Detect which cell encompasses the target text, then output its [x, y] center coordinate. 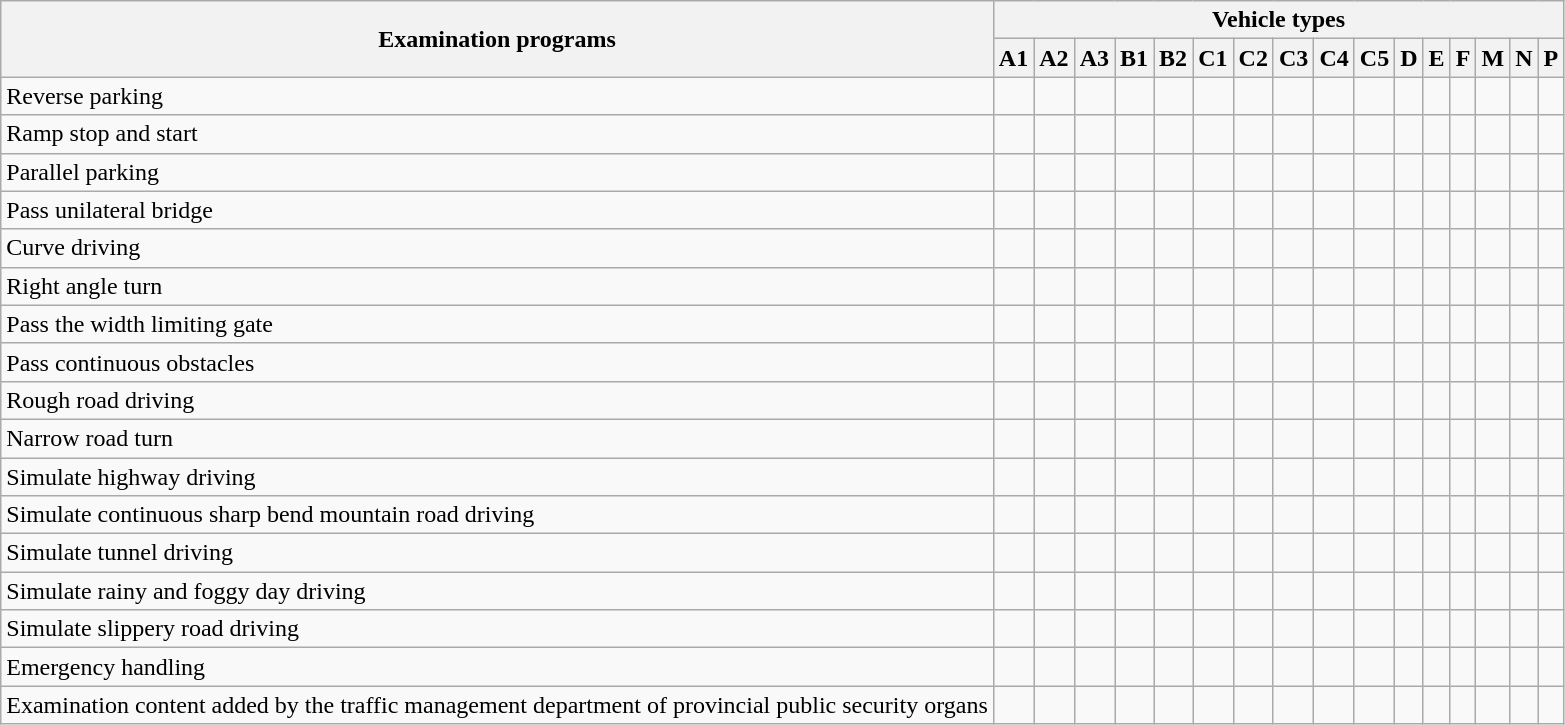
Examination content added by the traffic management department of provincial public security organs [498, 705]
Ramp stop and start [498, 134]
C4 [1334, 58]
B1 [1134, 58]
A2 [1054, 58]
Curve driving [498, 248]
Simulate slippery road driving [498, 629]
F [1463, 58]
C1 [1213, 58]
Vehicle types [1278, 20]
Simulate continuous sharp bend mountain road driving [498, 515]
Pass unilateral bridge [498, 210]
Examination programs [498, 39]
Parallel parking [498, 172]
A1 [1013, 58]
C5 [1374, 58]
D [1409, 58]
Pass continuous obstacles [498, 362]
N [1524, 58]
B2 [1174, 58]
A3 [1094, 58]
Pass the width limiting gate [498, 324]
E [1436, 58]
Emergency handling [498, 667]
Simulate rainy and foggy day driving [498, 591]
Right angle turn [498, 286]
Simulate tunnel driving [498, 553]
P [1551, 58]
M [1493, 58]
C3 [1293, 58]
Simulate highway driving [498, 477]
Reverse parking [498, 96]
Narrow road turn [498, 438]
Rough road driving [498, 400]
C2 [1253, 58]
